Return (x, y) of the center of cell containing provided text 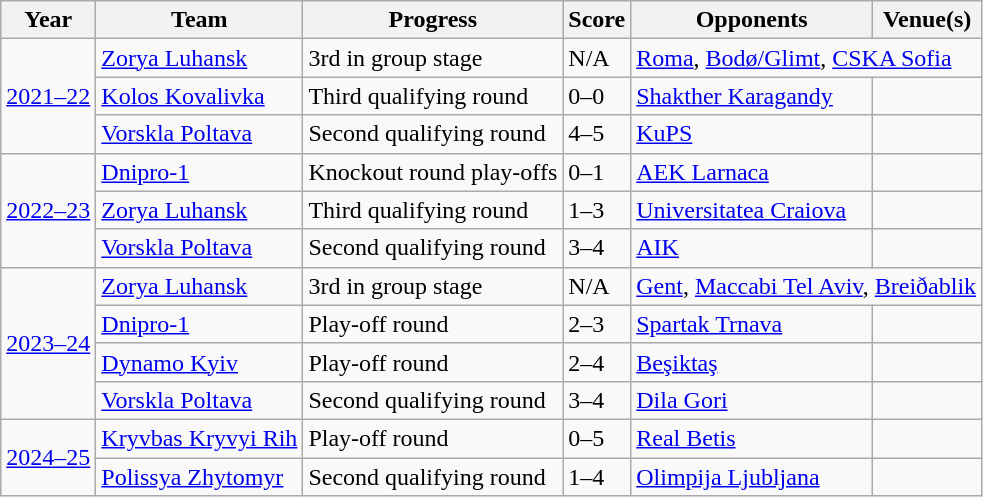
Beşiktaş (752, 362)
Score (597, 20)
Knockout round play-offs (433, 172)
Kryvbas Kryvyi Rih (200, 438)
AEK Larnaca (752, 172)
AIK (752, 248)
0–1 (597, 172)
2021–22 (48, 96)
KuPS (752, 134)
Progress (433, 20)
0–0 (597, 96)
Opponents (752, 20)
2022–23 (48, 210)
1–4 (597, 477)
4–5 (597, 134)
Olimpija Ljubljana (752, 477)
Gent, Maccabi Tel Aviv, Breiðablik (806, 286)
Dila Gori (752, 400)
Shakther Karagandy (752, 96)
Team (200, 20)
Roma, Bodø/Glimt, CSKA Sofia (806, 58)
0–5 (597, 438)
1–3 (597, 210)
Kolos Kovalivka (200, 96)
Real Betis (752, 438)
Dynamo Kyiv (200, 362)
2024–25 (48, 457)
Venue(s) (928, 20)
Spartak Trnava (752, 324)
Universitatea Craiova (752, 210)
Polissya Zhytomyr (200, 477)
2023–24 (48, 343)
Year (48, 20)
2–4 (597, 362)
2–3 (597, 324)
